Output the [X, Y] coordinate of the center of the cell containing the given text.  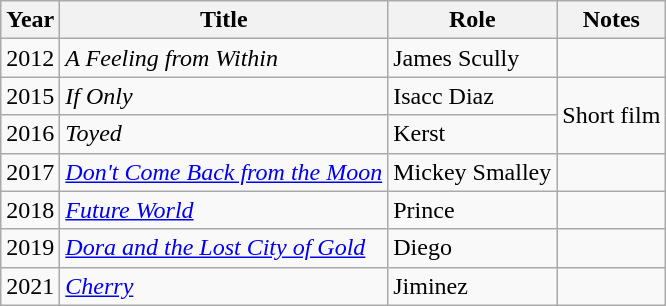
Role [472, 20]
Short film [612, 115]
Don't Come Back from the Moon [224, 172]
If Only [224, 96]
Cherry [224, 286]
2021 [30, 286]
Mickey Smalley [472, 172]
Prince [472, 210]
2017 [30, 172]
2012 [30, 58]
Isacc Diaz [472, 96]
Dora and the Lost City of Gold [224, 248]
A Feeling from Within [224, 58]
Diego [472, 248]
James Scully [472, 58]
2018 [30, 210]
Jiminez [472, 286]
Toyed [224, 134]
Kerst [472, 134]
Year [30, 20]
2015 [30, 96]
Future World [224, 210]
2016 [30, 134]
Title [224, 20]
Notes [612, 20]
2019 [30, 248]
